Extract the (x, y) coordinate from the center of the cell holding the provided text.  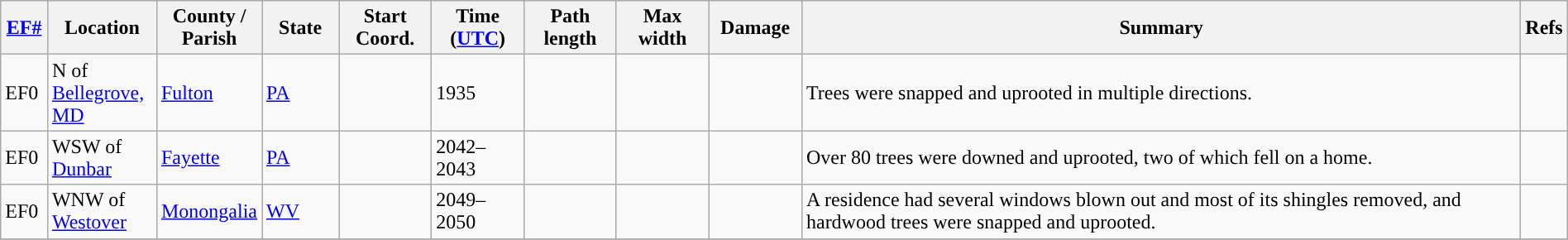
Path length (571, 28)
Fulton (208, 93)
EF# (25, 28)
Refs (1544, 28)
Fayette (208, 157)
Monongalia (208, 212)
Summary (1161, 28)
1935 (478, 93)
N of Bellegrove, MD (102, 93)
State (301, 28)
County / Parish (208, 28)
Trees were snapped and uprooted in multiple directions. (1161, 93)
A residence had several windows blown out and most of its shingles removed, and hardwood trees were snapped and uprooted. (1161, 212)
Start Coord. (385, 28)
Location (102, 28)
WNW of Westover (102, 212)
2042–2043 (478, 157)
WV (301, 212)
Damage (756, 28)
WSW of Dunbar (102, 157)
Over 80 trees were downed and uprooted, two of which fell on a home. (1161, 157)
Max width (662, 28)
2049–2050 (478, 212)
Time (UTC) (478, 28)
